Return the (x, y) coordinate for the center point of the cell that contains the specified text.  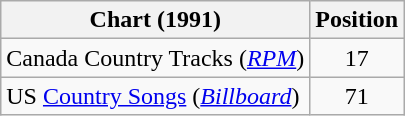
Position (357, 20)
Chart (1991) (156, 20)
71 (357, 96)
US Country Songs (Billboard) (156, 96)
Canada Country Tracks (RPM) (156, 58)
17 (357, 58)
